For the text-containing cell, return its midpoint in (x, y) coordinate format. 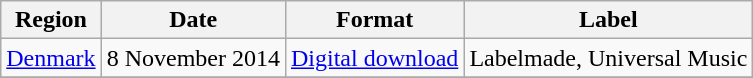
Denmark (51, 58)
8 November 2014 (193, 58)
Labelmade, Universal Music (608, 58)
Format (374, 20)
Region (51, 20)
Date (193, 20)
Digital download (374, 58)
Label (608, 20)
